From the cell containing the given text, extract its center point as [x, y] coordinate. 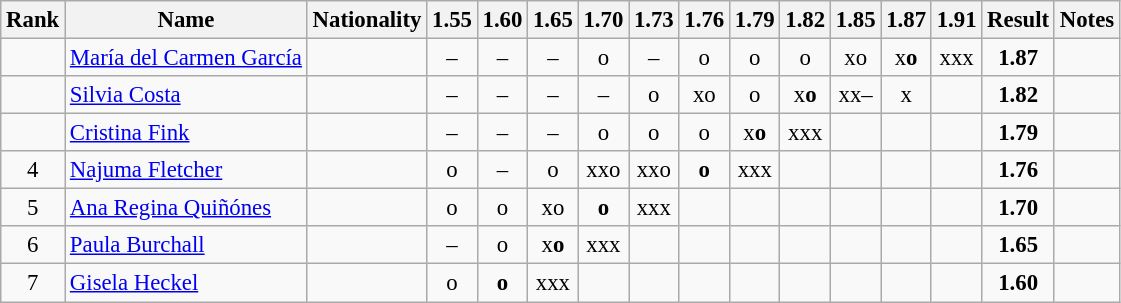
Paula Burchall [186, 245]
xx– [855, 95]
Notes [1086, 20]
Nationality [366, 20]
1.73 [654, 20]
Result [1018, 20]
7 [33, 283]
Rank [33, 20]
María del Carmen García [186, 58]
Cristina Fink [186, 133]
Name [186, 20]
1.55 [452, 20]
6 [33, 245]
Gisela Heckel [186, 283]
Ana Regina Quiñónes [186, 208]
1.85 [855, 20]
4 [33, 170]
x [906, 95]
5 [33, 208]
Silvia Costa [186, 95]
1.91 [956, 20]
Najuma Fletcher [186, 170]
